Detect which cell encompasses the target text, then output its (x, y) center coordinate. 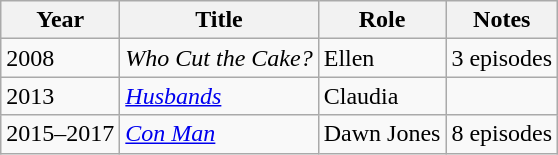
Claudia (382, 96)
Dawn Jones (382, 134)
3 episodes (502, 58)
Title (219, 20)
Husbands (219, 96)
Role (382, 20)
2015–2017 (60, 134)
Ellen (382, 58)
Con Man (219, 134)
2008 (60, 58)
Who Cut the Cake? (219, 58)
2013 (60, 96)
8 episodes (502, 134)
Year (60, 20)
Notes (502, 20)
